From the cell containing the given text, extract its center point as (x, y) coordinate. 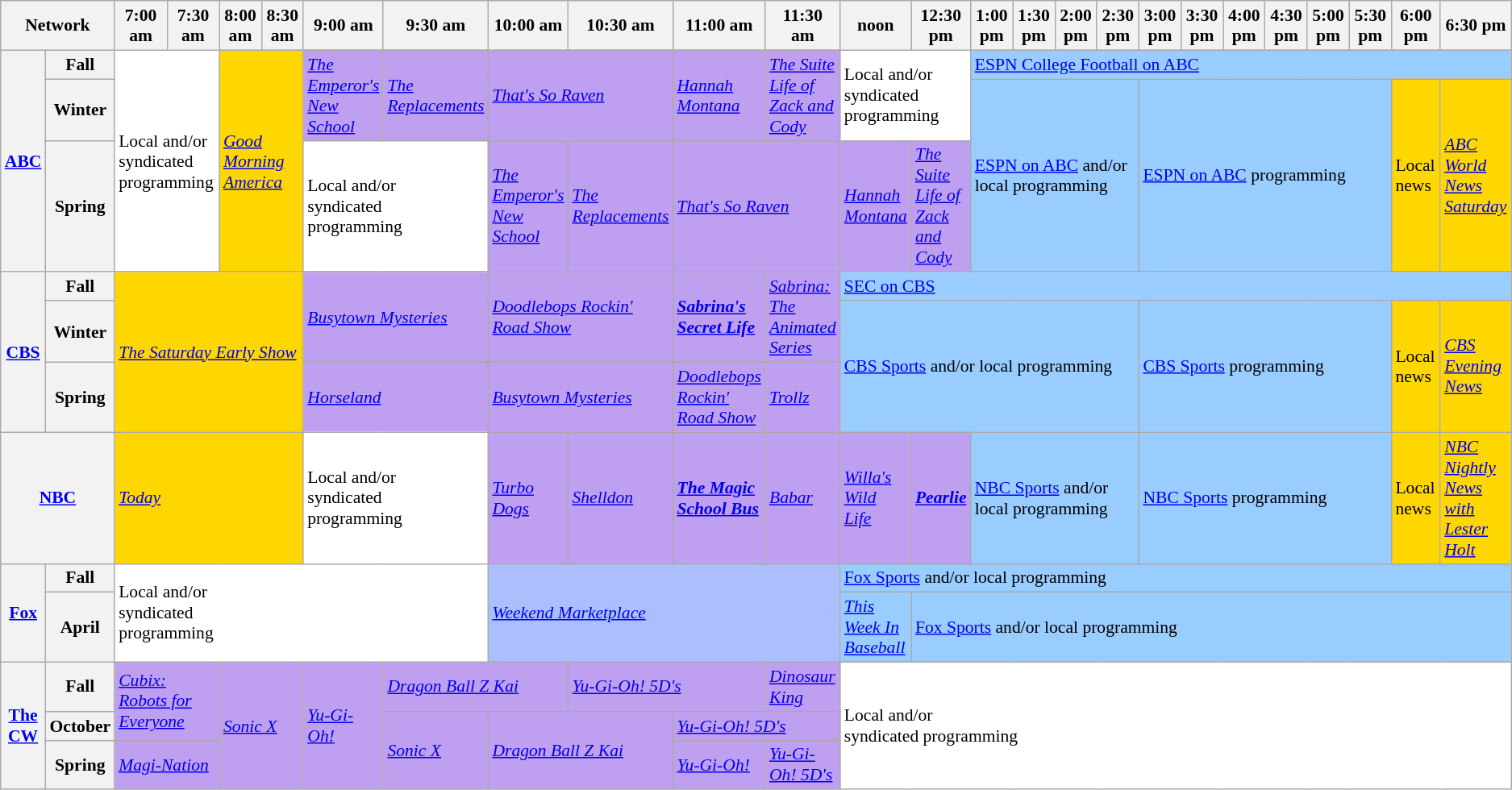
8:30 am (282, 26)
Pearlie (941, 498)
4:00 pm (1244, 26)
NBC (58, 498)
NBC Nightly News with Lester Holt (1476, 498)
11:30 am (803, 26)
Magi-Nation (167, 764)
ABC World News Saturday (1476, 176)
The Magic School Bus (719, 498)
Horseland (395, 398)
12:30 pm (941, 26)
5:00 pm (1328, 26)
ABC (23, 161)
11:00 am (719, 26)
6:30 pm (1476, 26)
NBC Sports and/or local programming (1055, 498)
Shelldon (620, 498)
The CW (23, 726)
Sabrina's Secret Life (719, 318)
Dinosaur King (803, 687)
Fox (23, 613)
Network (58, 26)
1:30 pm (1034, 26)
CBS Evening News (1476, 366)
5:30 pm (1370, 26)
10:30 am (620, 26)
CBS Sports and/or local programming (990, 366)
6:00 pm (1416, 26)
Good Morning America (261, 161)
Sabrina: The Animated Series (803, 318)
3:00 pm (1160, 26)
noon (876, 26)
ESPN on ABC and/or local programming (1055, 176)
2:30 pm (1118, 26)
8:00 am (240, 26)
3:30 pm (1202, 26)
2:00 pm (1076, 26)
April (80, 627)
7:30 am (194, 26)
Weekend Marketplace (664, 613)
1:00 pm (992, 26)
Trollz (803, 398)
Local and/orsyndicated programming (1176, 726)
7:00 am (140, 26)
Cubix: Robots for Everyone (167, 701)
Willa's Wild Life (876, 498)
4:30 pm (1286, 26)
Today (209, 498)
ESPN College Football on ABC (1241, 64)
October (80, 726)
10:00 am (527, 26)
Turbo Dogs (527, 498)
9:30 am (435, 26)
ESPN on ABC programming (1264, 176)
The Saturday Early Show (209, 353)
NBC Sports programming (1264, 498)
9:00 am (344, 26)
CBS Sports programming (1264, 366)
This Week In Baseball (876, 627)
SEC on CBS (1176, 287)
CBS (23, 353)
Babar (803, 498)
